Locate the cell with the specified text and output its [x, y] center coordinate. 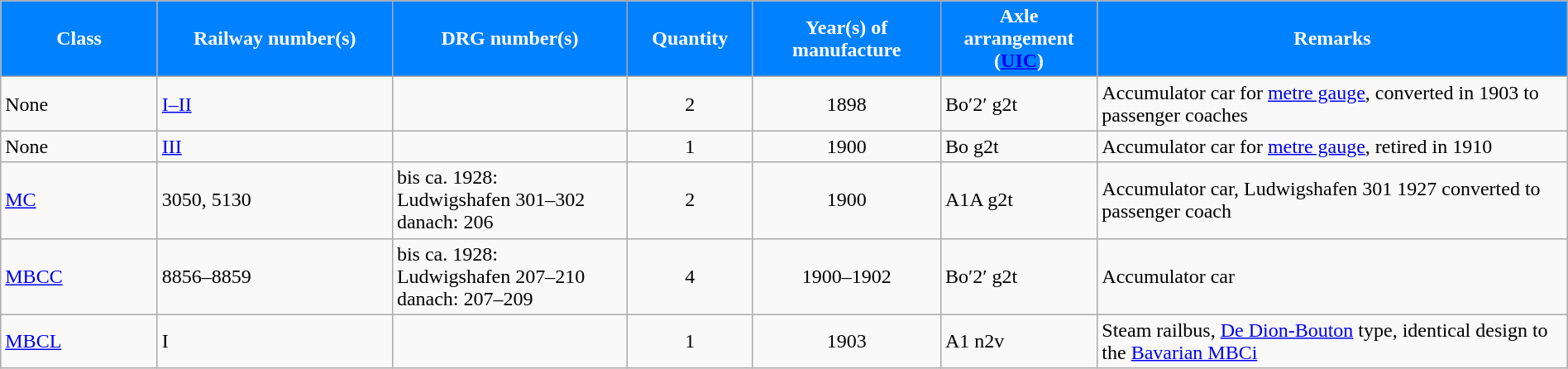
III [275, 146]
I–II [275, 104]
3050, 5130 [275, 200]
Quantity [691, 39]
MBCL [79, 341]
Railway number(s) [275, 39]
8856–8859 [275, 276]
Remarks [1332, 39]
1903 [847, 341]
bis ca. 1928: Ludwigshafen 301–302 danach: 206 [509, 200]
4 [691, 276]
I [275, 341]
Axle arrangement (UIC) [1019, 39]
Year(s) of manufacture [847, 39]
Accumulator car for metre gauge, converted in 1903 to passenger coaches [1332, 104]
A1 n2v [1019, 341]
1898 [847, 104]
Accumulator car, Ludwigshafen 301 1927 converted to passenger coach [1332, 200]
Accumulator car for metre gauge, retired in 1910 [1332, 146]
bis ca. 1928: Ludwigshafen 207–210 danach: 207–209 [509, 276]
Bo g2t [1019, 146]
Steam railbus, De Dion-Bouton type, identical design to the Bavarian MBCi [1332, 341]
MC [79, 200]
DRG number(s) [509, 39]
Class [79, 39]
1900–1902 [847, 276]
Accumulator car [1332, 276]
A1A g2t [1019, 200]
MBCC [79, 276]
